Locate the cell with the specified text and output its [X, Y] center coordinate. 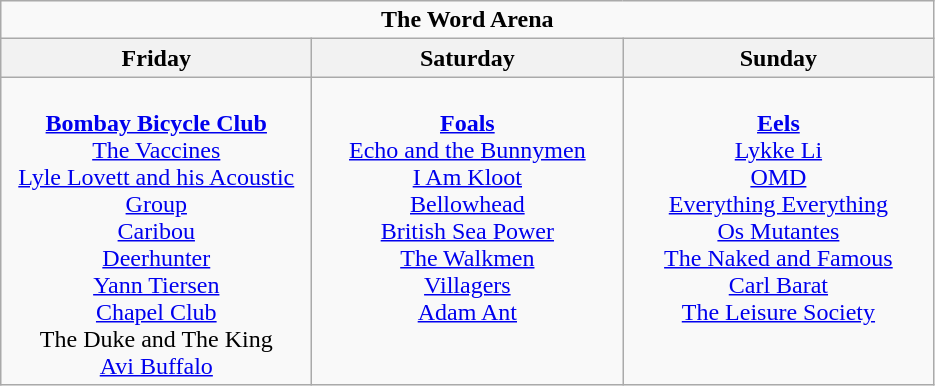
Eels Lykke Li OMD Everything Everything Os Mutantes The Naked and Famous Carl Barat The Leisure Society [778, 231]
Foals Echo and the Bunnymen I Am Kloot Bellowhead British Sea Power The Walkmen Villagers Adam Ant [468, 231]
Saturday [468, 58]
Friday [156, 58]
The Word Arena [468, 20]
Sunday [778, 58]
Bombay Bicycle Club The Vaccines Lyle Lovett and his Acoustic Group Caribou Deerhunter Yann Tiersen Chapel Club The Duke and The King Avi Buffalo [156, 231]
